Return (x, y) of the center of cell containing provided text 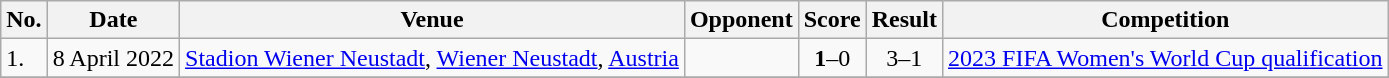
Stadion Wiener Neustadt, Wiener Neustadt, Austria (432, 58)
1. (24, 58)
8 April 2022 (113, 58)
Score (832, 20)
Date (113, 20)
Opponent (741, 20)
3–1 (904, 58)
1–0 (832, 58)
Competition (1166, 20)
2023 FIFA Women's World Cup qualification (1166, 58)
No. (24, 20)
Venue (432, 20)
Result (904, 20)
